Pinpoint the cell where the given text exists, returning its [x, y] midpoint coordinate. 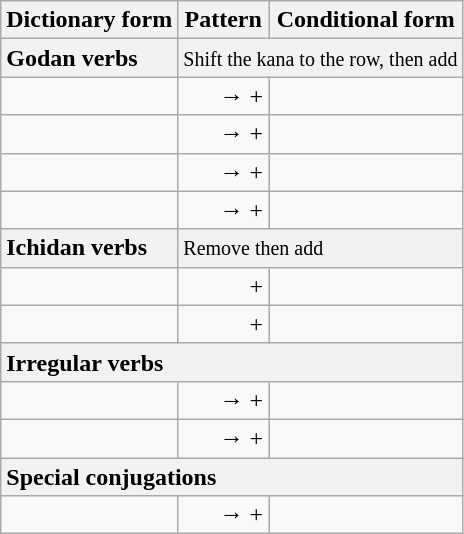
Special conjugations [232, 477]
Irregular verbs [232, 362]
Godan verbs [90, 58]
Dictionary form [90, 20]
Shift the kana to the row, then add [320, 58]
Ichidan verbs [90, 248]
Remove then add [320, 248]
Conditional form [366, 20]
Pattern [224, 20]
